Provide the [X, Y] coordinate of the cell's center where the given text is located.  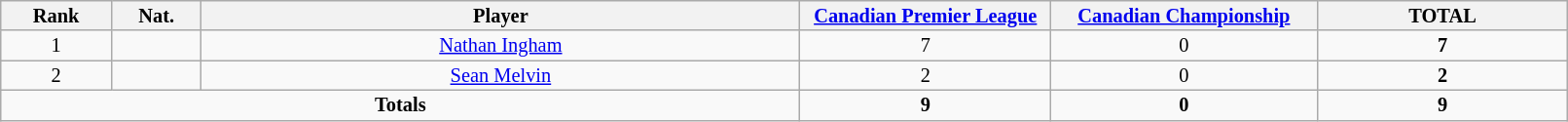
Rank [56, 16]
Canadian Championship [1185, 16]
Player [500, 16]
1 [56, 45]
Totals [401, 105]
Nat. [156, 16]
Nathan Ingham [500, 45]
Canadian Premier League [926, 16]
TOTAL [1442, 16]
Sean Melvin [500, 76]
